Identify which cell holds the provided text, then report its (X, Y) central coordinate. 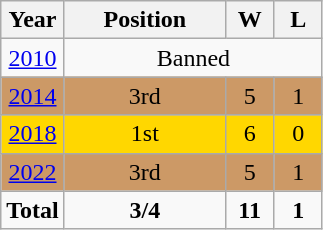
0 (298, 134)
11 (250, 210)
W (250, 20)
2018 (33, 134)
L (298, 20)
1st (144, 134)
Banned (193, 58)
2014 (33, 96)
2022 (33, 172)
2010 (33, 58)
3/4 (144, 210)
Total (33, 210)
Year (33, 20)
Position (144, 20)
6 (250, 134)
